Pinpoint the cell where the given text exists, returning its (X, Y) midpoint coordinate. 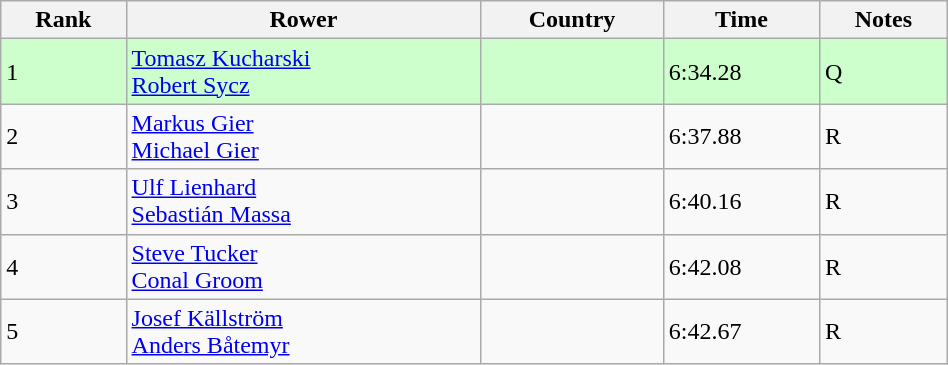
6:42.08 (741, 266)
3 (64, 202)
6:40.16 (741, 202)
Notes (884, 20)
4 (64, 266)
6:34.28 (741, 72)
6:42.67 (741, 332)
Josef Källström Anders Båtemyr (304, 332)
2 (64, 136)
6:37.88 (741, 136)
Rank (64, 20)
Ulf LienhardSebastián Massa (304, 202)
Q (884, 72)
Tomasz Kucharski Robert Sycz (304, 72)
5 (64, 332)
Country (572, 20)
Steve Tucker Conal Groom (304, 266)
Markus GierMichael Gier (304, 136)
Time (741, 20)
Rower (304, 20)
1 (64, 72)
